Return [X, Y] of the center of cell containing provided text 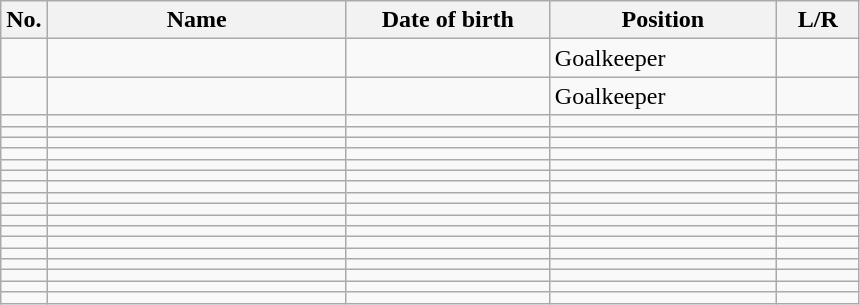
Date of birth [448, 20]
L/R [818, 20]
Position [662, 20]
No. [24, 20]
Name [196, 20]
